From the cell containing the given text, extract its center point as (x, y) coordinate. 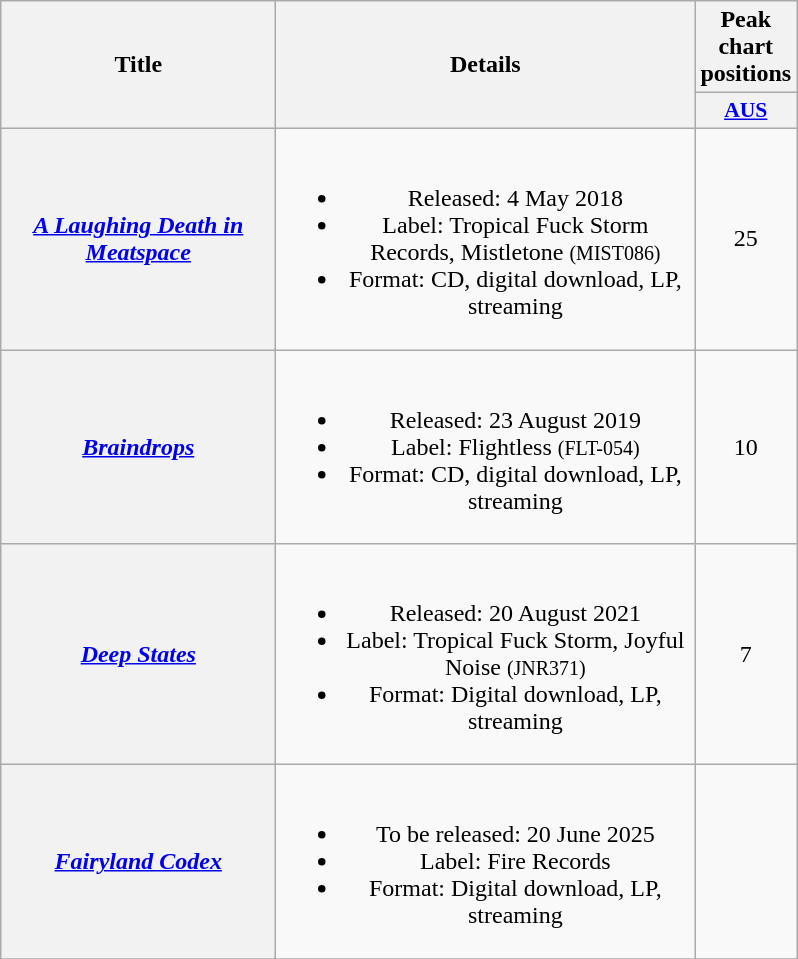
Released: 23 August 2019Label: Flightless (FLT-054)Format: CD, digital download, LP, streaming (486, 447)
AUS (746, 111)
10 (746, 447)
7 (746, 654)
Details (486, 65)
Fairyland Codex (138, 862)
Released: 20 August 2021Label: Tropical Fuck Storm, Joyful Noise (JNR371)Format: Digital download, LP, streaming (486, 654)
Released: 4 May 2018Label: Tropical Fuck Storm Records, Mistletone (MIST086)Format: CD, digital download, LP, streaming (486, 238)
Deep States (138, 654)
Braindrops (138, 447)
25 (746, 238)
Peak chart positions (746, 47)
A Laughing Death in Meatspace (138, 238)
To be released: 20 June 2025Label: Fire RecordsFormat: Digital download, LP, streaming (486, 862)
Title (138, 65)
